Detect which cell encompasses the target text, then output its [x, y] center coordinate. 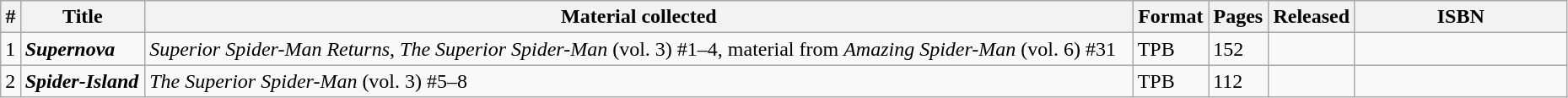
2 [10, 81]
Spider-Island [83, 81]
Superior Spider-Man Returns, The Superior Spider-Man (vol. 3) #1–4, material from Amazing Spider-Man (vol. 6) #31 [639, 49]
1 [10, 49]
112 [1238, 81]
Pages [1238, 17]
Material collected [639, 17]
Released [1311, 17]
Supernova [83, 49]
Title [83, 17]
ISBN [1461, 17]
The Superior Spider-Man (vol. 3) #5–8 [639, 81]
Format [1171, 17]
152 [1238, 49]
# [10, 17]
